Provide the (X, Y) coordinate of the cell's center where the given text is located.  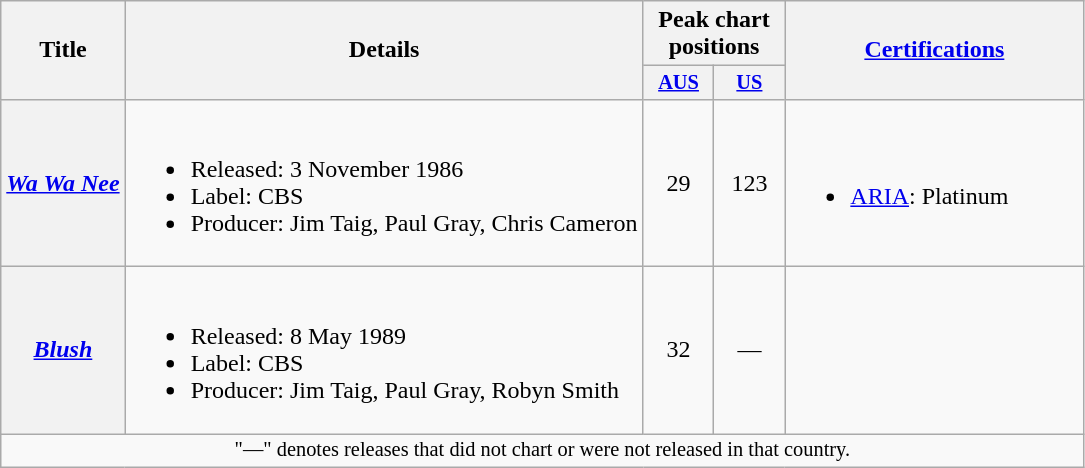
Wa Wa Nee (63, 182)
123 (750, 182)
Title (63, 50)
32 (678, 350)
Released: 3 November 1986Label: CBSProducer: Jim Taig, Paul Gray, Chris Cameron (384, 182)
Blush (63, 350)
AUS (678, 83)
ARIA: Platinum (934, 182)
— (750, 350)
Released: 8 May 1989Label: CBSProducer: Jim Taig, Paul Gray, Robyn Smith (384, 350)
Peak chart positions (714, 34)
US (750, 83)
"—" denotes releases that did not chart or were not released in that country. (542, 451)
Details (384, 50)
Certifications (934, 50)
29 (678, 182)
